Detect which cell encompasses the target text, then output its [X, Y] center coordinate. 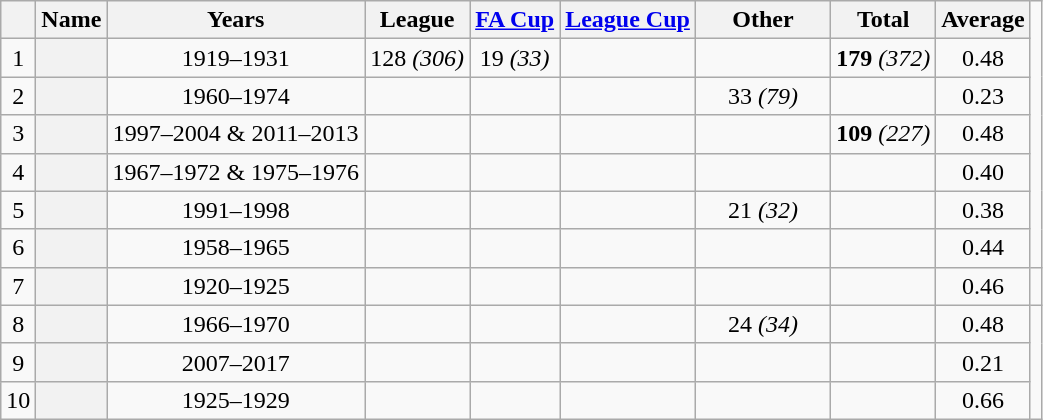
0.38 [984, 210]
5 [18, 210]
1991–1998 [236, 210]
1967–1972 & 1975–1976 [236, 172]
1920–1925 [236, 286]
3 [18, 134]
2007–2017 [236, 362]
1925–1929 [236, 400]
33 (79) [762, 96]
21 (32) [762, 210]
1997–2004 & 2011–2013 [236, 134]
1919–1931 [236, 58]
1 [18, 58]
24 (34) [762, 324]
1958–1965 [236, 248]
8 [18, 324]
4 [18, 172]
League [418, 20]
League Cup [628, 20]
0.40 [984, 172]
0.46 [984, 286]
9 [18, 362]
0.66 [984, 400]
109 (227) [884, 134]
179 (372) [884, 58]
0.21 [984, 362]
7 [18, 286]
128 (306) [418, 58]
1960–1974 [236, 96]
0.44 [984, 248]
FA Cup [515, 20]
19 (33) [515, 58]
6 [18, 248]
Average [984, 20]
Name [72, 20]
Total [884, 20]
0.23 [984, 96]
Other [762, 20]
2 [18, 96]
Years [236, 20]
1966–1970 [236, 324]
10 [18, 400]
